Determine the (X, Y) coordinate at the center of the cell enclosing the given text.  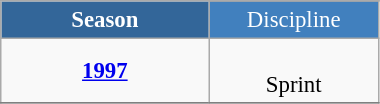
Sprint (294, 72)
1997 (105, 72)
Discipline (294, 20)
Season (105, 20)
